From the cell containing the given text, extract its center point as (X, Y) coordinate. 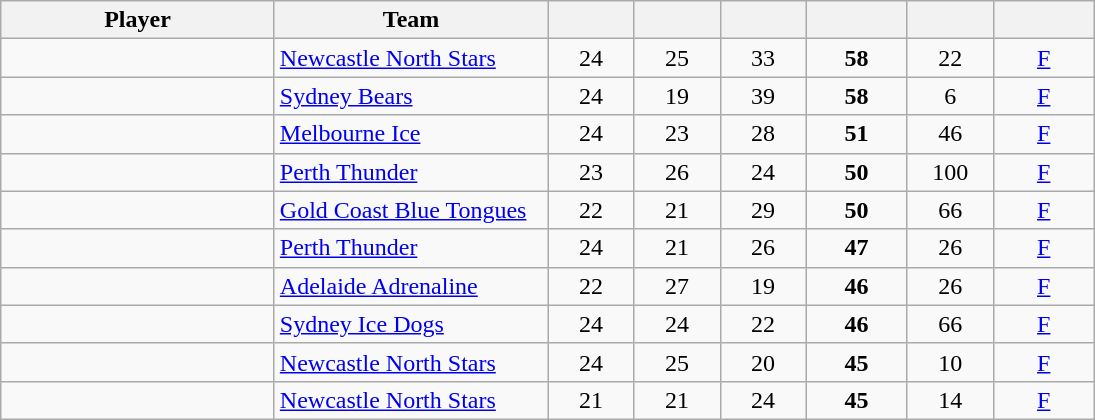
100 (950, 172)
27 (677, 286)
14 (950, 400)
51 (856, 134)
29 (763, 210)
Team (411, 20)
6 (950, 96)
Gold Coast Blue Tongues (411, 210)
28 (763, 134)
33 (763, 58)
47 (856, 248)
20 (763, 362)
Adelaide Adrenaline (411, 286)
Player (138, 20)
Melbourne Ice (411, 134)
10 (950, 362)
39 (763, 96)
Sydney Ice Dogs (411, 324)
Sydney Bears (411, 96)
